Detect which cell encompasses the target text, then output its (X, Y) center coordinate. 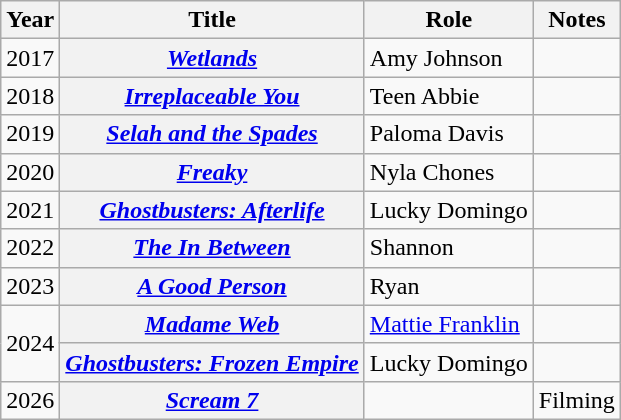
A Good Person (212, 286)
Filming (576, 400)
2019 (30, 134)
2020 (30, 172)
2021 (30, 210)
The In Between (212, 248)
Notes (576, 20)
Shannon (448, 248)
Irreplaceable You (212, 96)
Ghostbusters: Afterlife (212, 210)
Teen Abbie (448, 96)
2024 (30, 343)
Ghostbusters: Frozen Empire (212, 362)
Mattie Franklin (448, 324)
Role (448, 20)
Selah and the Spades (212, 134)
Wetlands (212, 58)
Title (212, 20)
Ryan (448, 286)
Scream 7 (212, 400)
Amy Johnson (448, 58)
Madame Web (212, 324)
Paloma Davis (448, 134)
2022 (30, 248)
Freaky (212, 172)
2018 (30, 96)
2017 (30, 58)
2023 (30, 286)
Nyla Chones (448, 172)
Year (30, 20)
2026 (30, 400)
